From the cell containing the given text, extract its center point as [X, Y] coordinate. 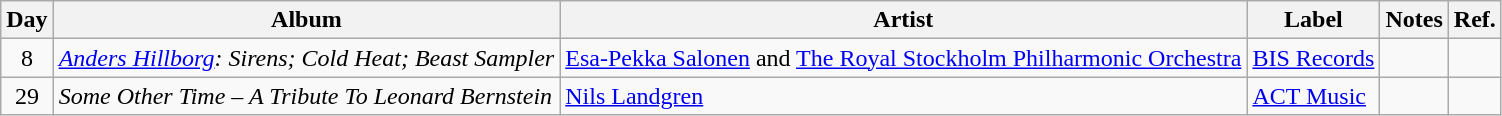
Album [306, 20]
Notes [1414, 20]
Label [1314, 20]
ACT Music [1314, 96]
Nils Landgren [904, 96]
Anders Hillborg: Sirens; Cold Heat; Beast Sampler [306, 58]
Some Other Time – A Tribute To Leonard Bernstein [306, 96]
Day [27, 20]
Ref. [1474, 20]
29 [27, 96]
8 [27, 58]
Esa-Pekka Salonen and The Royal Stockholm Philharmonic Orchestra [904, 58]
Artist [904, 20]
BIS Records [1314, 58]
